Locate the cell with the specified text and output its [X, Y] center coordinate. 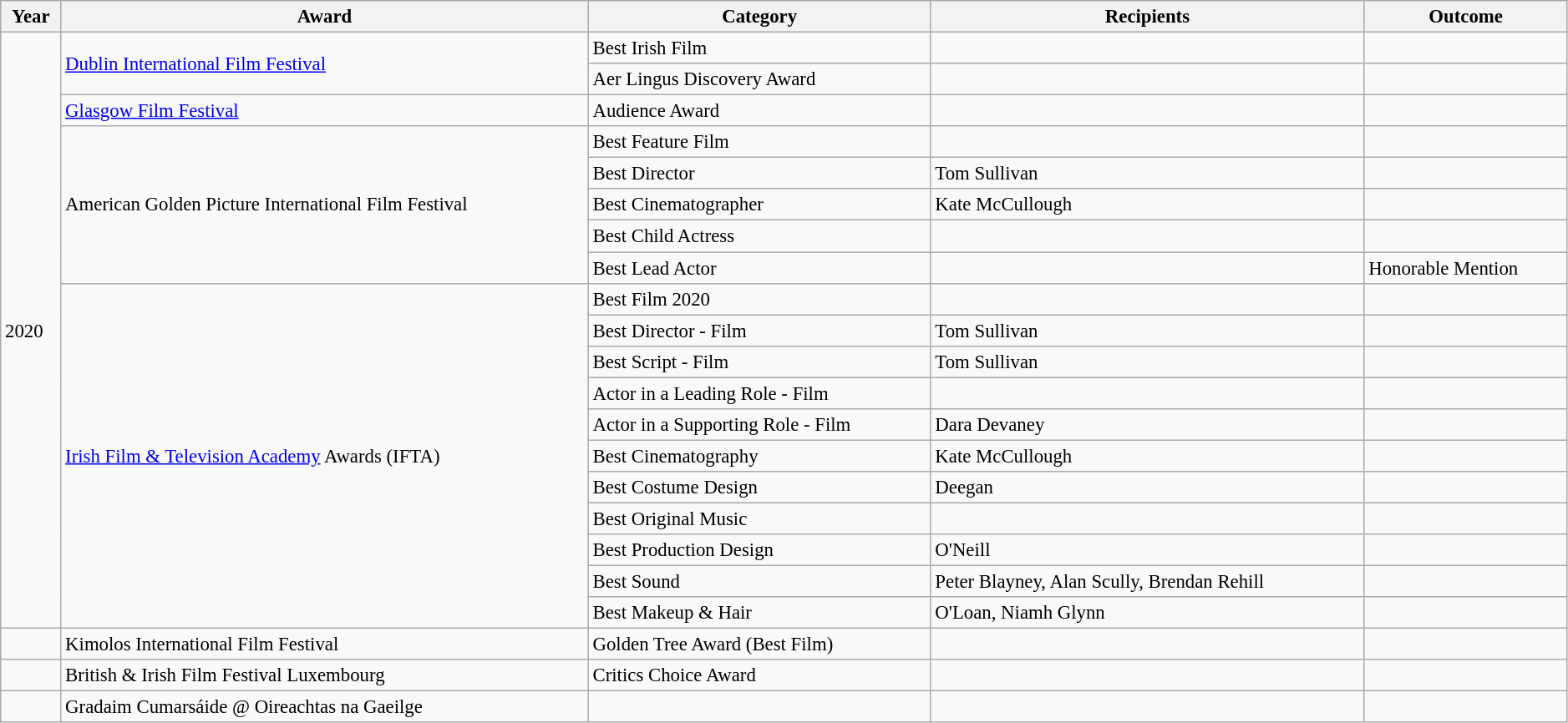
O'Loan, Niamh Glynn [1148, 613]
Kimolos International Film Festival [324, 645]
Best Feature Film [759, 142]
Critics Choice Award [759, 675]
Best Director - Film [759, 331]
Best Costume Design [759, 488]
Actor in a Supporting Role - Film [759, 425]
Best Original Music [759, 518]
Award [324, 17]
British & Irish Film Festival Luxembourg [324, 675]
Outcome [1465, 17]
Best Script - Film [759, 361]
2020 [31, 331]
Best Production Design [759, 550]
O'Neill [1148, 550]
Year [31, 17]
Best Cinematographer [759, 205]
Best Makeup & Hair [759, 613]
Dara Devaney [1148, 425]
Recipients [1148, 17]
Golden Tree Award (Best Film) [759, 645]
Best Irish Film [759, 48]
Best Sound [759, 582]
Glasgow Film Festival [324, 111]
Best Cinematography [759, 456]
Best Child Actress [759, 236]
Dublin International Film Festival [324, 63]
Irish Film & Television Academy Awards (IFTA) [324, 456]
Deegan [1148, 488]
Gradaim Cumarsáide @ Oireachtas na Gaeilge [324, 707]
Category [759, 17]
Best Lead Actor [759, 268]
American Golden Picture International Film Festival [324, 205]
Peter Blayney, Alan Scully, Brendan Rehill [1148, 582]
Actor in a Leading Role - Film [759, 393]
Best Film 2020 [759, 299]
Aer Lingus Discovery Award [759, 79]
Best Director [759, 174]
Honorable Mention [1465, 268]
Audience Award [759, 111]
